From the cell containing the given text, extract its center point as [X, Y] coordinate. 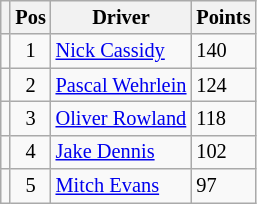
Oliver Rowland [122, 118]
1 [30, 51]
Points [223, 17]
124 [223, 85]
Pascal Wehrlein [122, 85]
3 [30, 118]
Nick Cassidy [122, 51]
Jake Dennis [122, 152]
140 [223, 51]
Driver [122, 17]
102 [223, 152]
Mitch Evans [122, 186]
4 [30, 152]
5 [30, 186]
2 [30, 85]
Pos [30, 17]
97 [223, 186]
118 [223, 118]
